Return the [x, y] coordinate for the center point of the cell that contains the specified text.  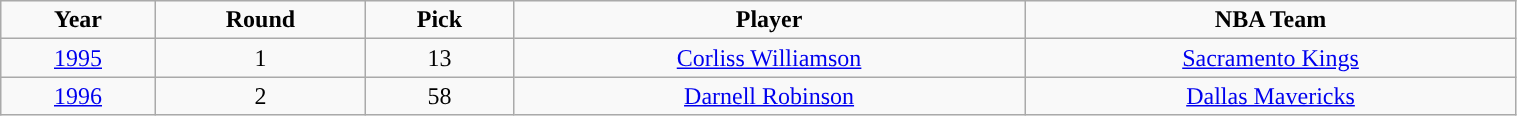
Darnell Robinson [769, 96]
Player [769, 20]
1 [260, 58]
58 [440, 96]
2 [260, 96]
Year [78, 20]
Corliss Williamson [769, 58]
NBA Team [1270, 20]
1996 [78, 96]
13 [440, 58]
Sacramento Kings [1270, 58]
1995 [78, 58]
Dallas Mavericks [1270, 96]
Round [260, 20]
Pick [440, 20]
